Scan for the cell matching the given text and deliver its [X, Y] coordinate at center. 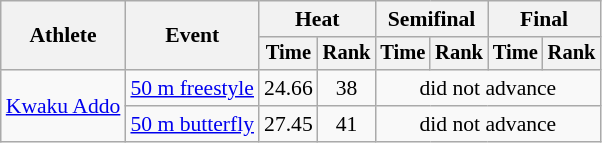
Heat [317, 19]
38 [347, 88]
Final [544, 19]
Athlete [64, 36]
Event [192, 36]
24.66 [288, 88]
50 m butterfly [192, 124]
Semifinal [431, 19]
Kwaku Addo [64, 106]
27.45 [288, 124]
50 m freestyle [192, 88]
41 [347, 124]
